Provide the [x, y] coordinate of the cell's center where the given text is located.  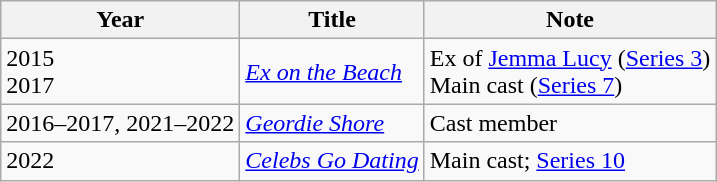
2015 2017 [120, 72]
2016–2017, 2021–2022 [120, 123]
2022 [120, 161]
Main cast; Series 10 [570, 161]
Note [570, 20]
Cast member [570, 123]
Ex on the Beach [332, 72]
Ex of Jemma Lucy (Series 3)Main cast (Series 7) [570, 72]
Year [120, 20]
Geordie Shore [332, 123]
Celebs Go Dating [332, 161]
Title [332, 20]
